Pinpoint the cell where the given text exists, returning its (X, Y) midpoint coordinate. 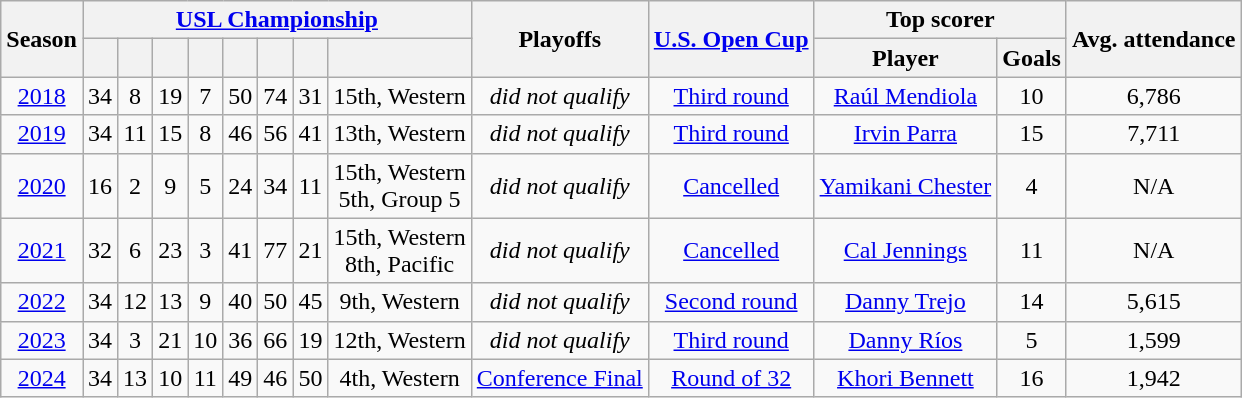
Irvin Parra (906, 134)
Season (42, 39)
Khori Bennett (906, 378)
12 (136, 302)
1,599 (1154, 340)
6,786 (1154, 96)
Raúl Mendiola (906, 96)
2023 (42, 340)
2019 (42, 134)
6 (136, 250)
14 (1032, 302)
2024 (42, 378)
Playoffs (560, 39)
Second round (731, 302)
31 (310, 96)
1,942 (1154, 378)
Conference Final (560, 378)
Player (906, 58)
12th, Western (400, 340)
Goals (1032, 58)
2021 (42, 250)
13th, Western (400, 134)
36 (240, 340)
4th, Western (400, 378)
Danny Ríos (906, 340)
49 (240, 378)
2022 (42, 302)
15th, Western8th, Pacific (400, 250)
Danny Trejo (906, 302)
7 (206, 96)
U.S. Open Cup (731, 39)
45 (310, 302)
77 (276, 250)
74 (276, 96)
66 (276, 340)
2 (136, 186)
5,615 (1154, 302)
Avg. attendance (1154, 39)
USL Championship (276, 20)
15th, Western5th, Group 5 (400, 186)
2020 (42, 186)
Cal Jennings (906, 250)
2018 (42, 96)
15th, Western (400, 96)
7,711 (1154, 134)
23 (170, 250)
24 (240, 186)
Round of 32 (731, 378)
Top scorer (940, 20)
32 (100, 250)
Yamikani Chester (906, 186)
56 (276, 134)
9th, Western (400, 302)
4 (1032, 186)
40 (240, 302)
